Return [X, Y] of the center of cell containing provided text 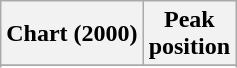
Peakposition [189, 34]
Chart (2000) [72, 34]
